Extract the [x, y] coordinate from the center of the cell holding the provided text.  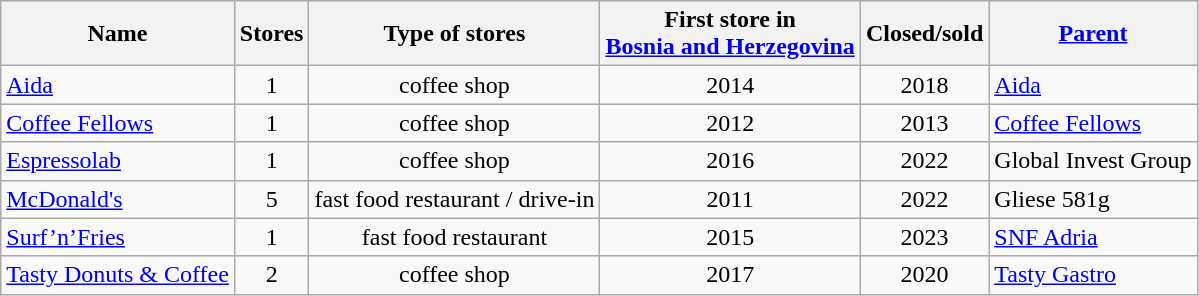
Type of stores [454, 34]
2014 [730, 85]
2020 [924, 275]
Gliese 581g [1093, 199]
Global Invest Group [1093, 161]
2015 [730, 237]
Parent [1093, 34]
2018 [924, 85]
Stores [272, 34]
2 [272, 275]
2013 [924, 123]
Surf’n’Fries [118, 237]
2016 [730, 161]
2012 [730, 123]
2017 [730, 275]
SNF Adria [1093, 237]
fast food restaurant [454, 237]
Tasty Donuts & Coffee [118, 275]
fast food restaurant / drive-in [454, 199]
Tasty Gastro [1093, 275]
Name [118, 34]
2011 [730, 199]
First store inBosnia and Herzegovina [730, 34]
Espressolab [118, 161]
2023 [924, 237]
McDonald's [118, 199]
Closed/sold [924, 34]
5 [272, 199]
